Capture the cell that displays the provided text and extract its [X, Y] central coordinate. 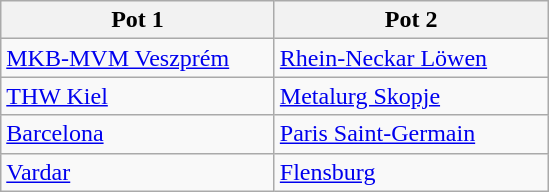
Paris Saint-Germain [411, 134]
Pot 1 [138, 20]
Barcelona [138, 134]
Rhein-Neckar Löwen [411, 58]
Flensburg [411, 172]
MKB-MVM Veszprém [138, 58]
Pot 2 [411, 20]
Vardar [138, 172]
THW Kiel [138, 96]
Metalurg Skopje [411, 96]
